For the text-containing cell, return its midpoint in (x, y) coordinate format. 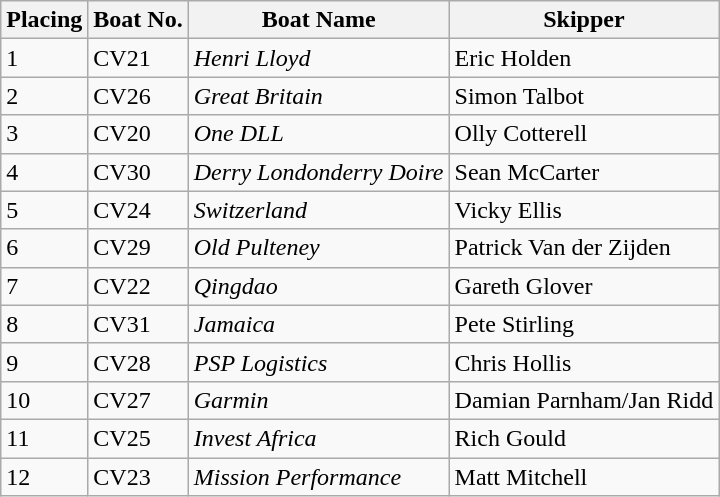
5 (44, 210)
Matt Mitchell (584, 477)
CV21 (138, 58)
CV31 (138, 324)
Olly Cotterell (584, 134)
12 (44, 477)
CV26 (138, 96)
Sean McCarter (584, 172)
Boat No. (138, 20)
CV30 (138, 172)
7 (44, 286)
Damian Parnham/Jan Ridd (584, 400)
Qingdao (318, 286)
CV28 (138, 362)
Pete Stirling (584, 324)
Invest Africa (318, 438)
3 (44, 134)
Old Pulteney (318, 248)
Vicky Ellis (584, 210)
Eric Holden (584, 58)
10 (44, 400)
CV29 (138, 248)
CV24 (138, 210)
CV25 (138, 438)
PSP Logistics (318, 362)
Patrick Van der Zijden (584, 248)
2 (44, 96)
11 (44, 438)
Simon Talbot (584, 96)
Gareth Glover (584, 286)
Henri Lloyd (318, 58)
Mission Performance (318, 477)
CV20 (138, 134)
Chris Hollis (584, 362)
CV27 (138, 400)
6 (44, 248)
Rich Gould (584, 438)
Great Britain (318, 96)
Boat Name (318, 20)
CV23 (138, 477)
CV22 (138, 286)
One DLL (318, 134)
Switzerland (318, 210)
Derry Londonderry Doire (318, 172)
8 (44, 324)
1 (44, 58)
Jamaica (318, 324)
Placing (44, 20)
9 (44, 362)
Garmin (318, 400)
4 (44, 172)
Skipper (584, 20)
